Detect which cell encompasses the target text, then output its [X, Y] center coordinate. 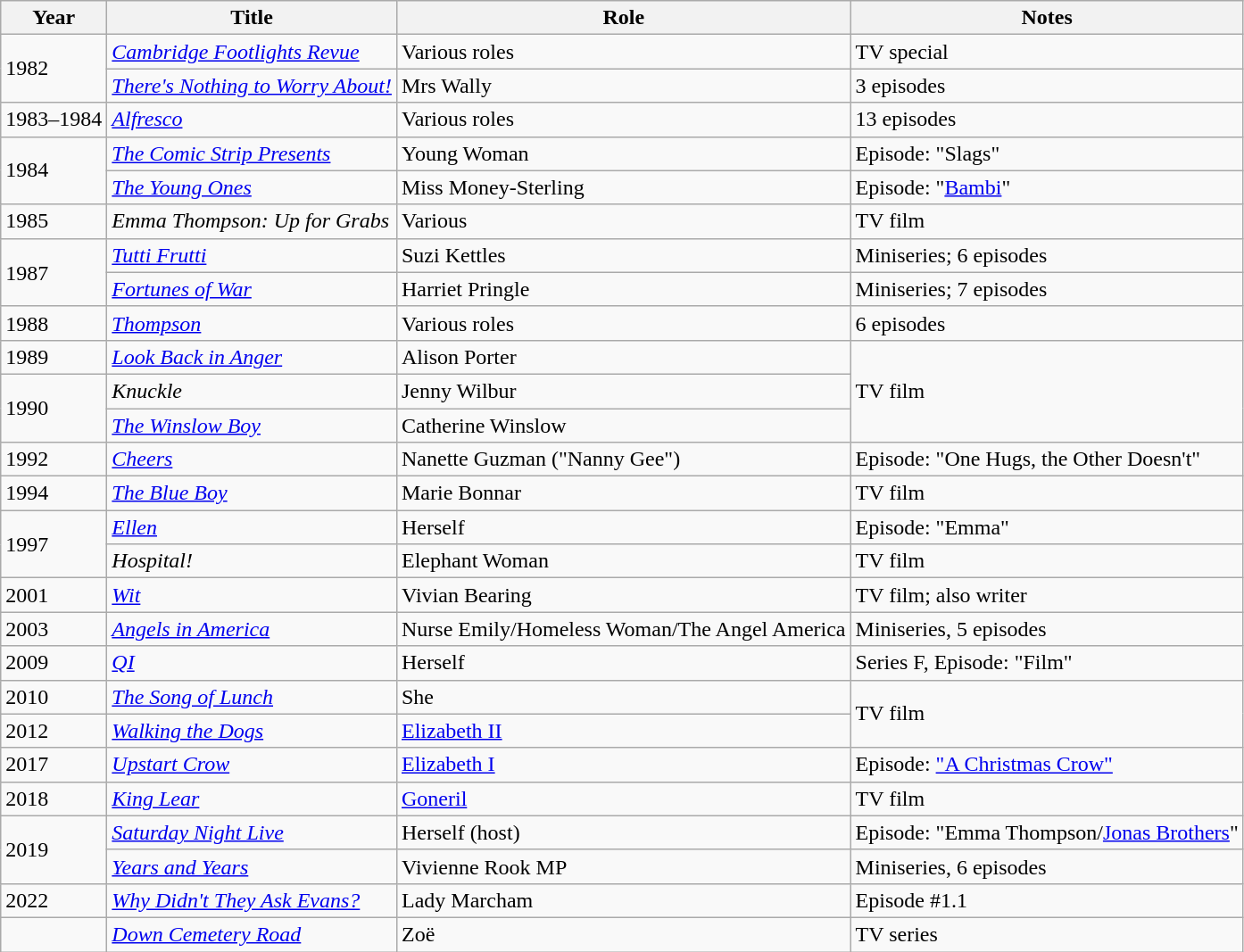
Mrs Wally [623, 86]
There's Nothing to Worry About! [252, 86]
Episode: "Emma Thompson/Jonas Brothers" [1047, 832]
Knuckle [252, 391]
Vivian Bearing [623, 595]
1989 [54, 357]
1982 [54, 69]
Episode: "Slags" [1047, 153]
Lady Marcham [623, 900]
Why Didn't They Ask Evans? [252, 900]
Cambridge Footlights Revue [252, 52]
1994 [54, 493]
Episode: "Bambi" [1047, 187]
Series F, Episode: "Film" [1047, 663]
1992 [54, 459]
1984 [54, 170]
The Winslow Boy [252, 426]
Miss Money-Sterling [623, 187]
Various [623, 221]
2022 [54, 900]
Young Woman [623, 153]
Hospital! [252, 561]
Episode: "A Christmas Crow" [1047, 765]
2009 [54, 663]
Miniseries, 5 episodes [1047, 629]
Notes [1047, 18]
Wit [252, 595]
2012 [54, 731]
1997 [54, 544]
Years and Years [252, 866]
Episode: "Emma" [1047, 527]
Episode #1.1 [1047, 900]
Zoë [623, 934]
Ellen [252, 527]
Emma Thompson: Up for Grabs [252, 221]
Suzi Kettles [623, 255]
She [623, 697]
2018 [54, 799]
QI [252, 663]
13 episodes [1047, 120]
Vivienne Rook MP [623, 866]
Harriet Pringle [623, 289]
2001 [54, 595]
Catherine Winslow [623, 426]
Role [623, 18]
Miniseries, 6 episodes [1047, 866]
Walking the Dogs [252, 731]
Tutti Frutti [252, 255]
Marie Bonnar [623, 493]
TV special [1047, 52]
TV series [1047, 934]
2003 [54, 629]
Alfresco [252, 120]
Goneril [623, 799]
1988 [54, 323]
The Blue Boy [252, 493]
Look Back in Anger [252, 357]
Herself (host) [623, 832]
Thompson [252, 323]
Miniseries; 6 episodes [1047, 255]
6 episodes [1047, 323]
2019 [54, 849]
Fortunes of War [252, 289]
Nanette Guzman ("Nanny Gee") [623, 459]
Upstart Crow [252, 765]
3 episodes [1047, 86]
The Comic Strip Presents [252, 153]
Miniseries; 7 episodes [1047, 289]
Jenny Wilbur [623, 391]
1990 [54, 408]
2017 [54, 765]
2010 [54, 697]
Nurse Emily/Homeless Woman/The Angel America [623, 629]
Angels in America [252, 629]
1983–1984 [54, 120]
Elizabeth II [623, 731]
Elephant Woman [623, 561]
Title [252, 18]
The Young Ones [252, 187]
Saturday Night Live [252, 832]
Cheers [252, 459]
King Lear [252, 799]
TV film; also writer [1047, 595]
Year [54, 18]
1985 [54, 221]
Alison Porter [623, 357]
Episode: "One Hugs, the Other Doesn't" [1047, 459]
Down Cemetery Road [252, 934]
1987 [54, 272]
The Song of Lunch [252, 697]
Elizabeth I [623, 765]
